Capture the cell that displays the provided text and extract its [X, Y] central coordinate. 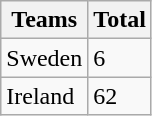
Sweden [44, 58]
Teams [44, 20]
Total [120, 20]
6 [120, 58]
62 [120, 96]
Ireland [44, 96]
